Capture the cell that displays the provided text and extract its [X, Y] central coordinate. 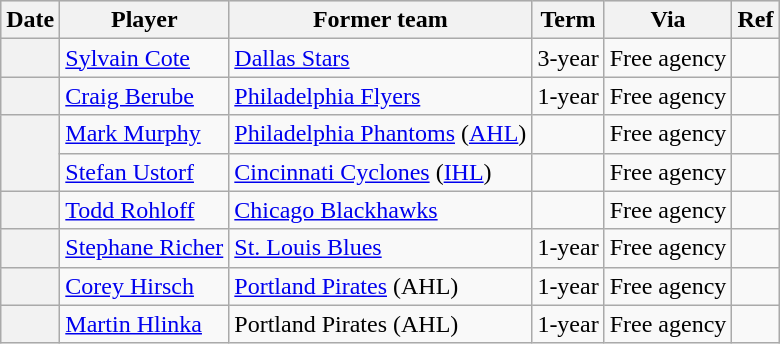
Player [144, 20]
3-year [568, 58]
Former team [380, 20]
Craig Berube [144, 96]
Philadelphia Flyers [380, 96]
Corey Hirsch [144, 286]
Dallas Stars [380, 58]
Stephane Richer [144, 248]
Mark Murphy [144, 134]
Stefan Ustorf [144, 172]
Philadelphia Phantoms (AHL) [380, 134]
Date [30, 20]
Todd Rohloff [144, 210]
Sylvain Cote [144, 58]
Via [668, 20]
Cincinnati Cyclones (IHL) [380, 172]
Term [568, 20]
Martin Hlinka [144, 324]
Chicago Blackhawks [380, 210]
St. Louis Blues [380, 248]
Ref [756, 20]
